Search for the cell housing the specified text and yield its (x, y) center coordinate. 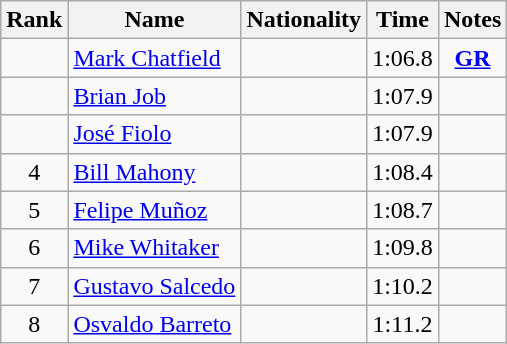
Nationality (304, 20)
GR (472, 58)
1:10.2 (403, 286)
7 (34, 286)
1:08.7 (403, 210)
5 (34, 210)
Gustavo Salcedo (154, 286)
1:09.8 (403, 248)
Mark Chatfield (154, 58)
8 (34, 324)
4 (34, 172)
Notes (472, 20)
Osvaldo Barreto (154, 324)
Brian Job (154, 96)
Mike Whitaker (154, 248)
José Fiolo (154, 134)
1:06.8 (403, 58)
1:11.2 (403, 324)
Felipe Muñoz (154, 210)
6 (34, 248)
Bill Mahony (154, 172)
1:08.4 (403, 172)
Rank (34, 20)
Name (154, 20)
Time (403, 20)
